Detect which cell encompasses the target text, then output its [X, Y] center coordinate. 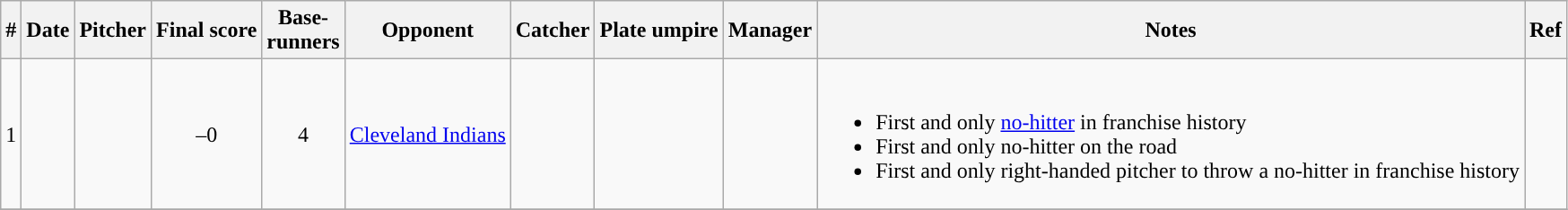
Opponent [427, 31]
Ref [1546, 31]
Base-runners [303, 31]
Cleveland Indians [427, 135]
# [11, 31]
Catcher [553, 31]
Pitcher [113, 31]
Final score [206, 31]
Plate umpire [658, 31]
–0 [206, 135]
Notes [1172, 31]
1 [11, 135]
Manager [770, 31]
4 [303, 135]
Date [48, 31]
